Identify which cell holds the provided text, then report its (x, y) central coordinate. 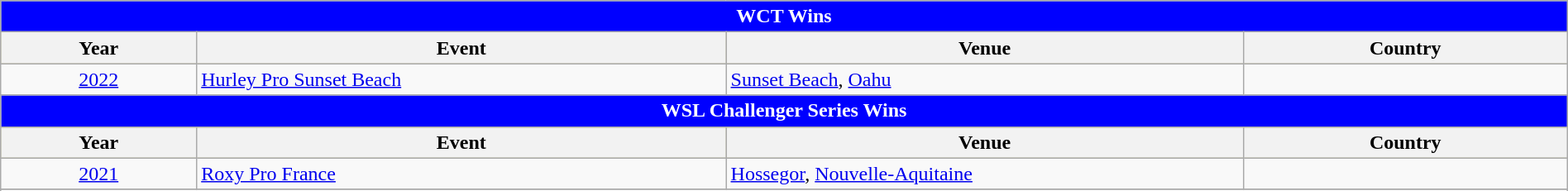
Hossegor, Nouvelle-Aquitaine (984, 174)
Roxy Pro France (461, 174)
2021 (99, 174)
2022 (99, 79)
WCT Wins (784, 17)
Hurley Pro Sunset Beach (461, 79)
Sunset Beach, Oahu (984, 79)
WSL Challenger Series Wins (784, 111)
